Locate the cell with the specified text and output its [x, y] center coordinate. 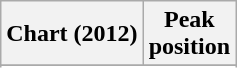
Peakposition [189, 34]
Chart (2012) [72, 34]
